Locate the cell with the specified text and output its (x, y) center coordinate. 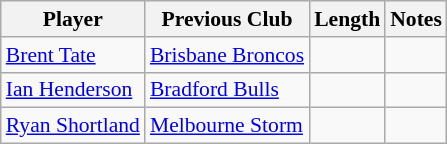
Brent Tate (73, 55)
Ryan Shortland (73, 126)
Bradford Bulls (227, 90)
Previous Club (227, 19)
Notes (416, 19)
Player (73, 19)
Brisbane Broncos (227, 55)
Melbourne Storm (227, 126)
Length (347, 19)
Ian Henderson (73, 90)
